Find where the given text appears and provide that cell's center as [x, y] coordinate. 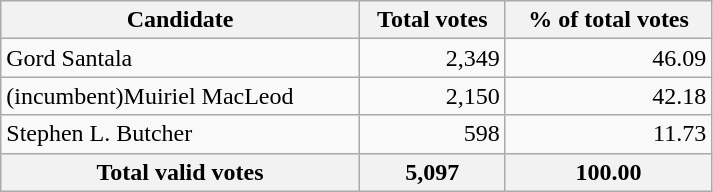
598 [432, 134]
% of total votes [608, 20]
(incumbent)Muiriel MacLeod [180, 96]
Total valid votes [180, 172]
2,150 [432, 96]
Stephen L. Butcher [180, 134]
2,349 [432, 58]
Candidate [180, 20]
Gord Santala [180, 58]
5,097 [432, 172]
100.00 [608, 172]
42.18 [608, 96]
46.09 [608, 58]
Total votes [432, 20]
11.73 [608, 134]
